Return [X, Y] of the center of cell containing provided text 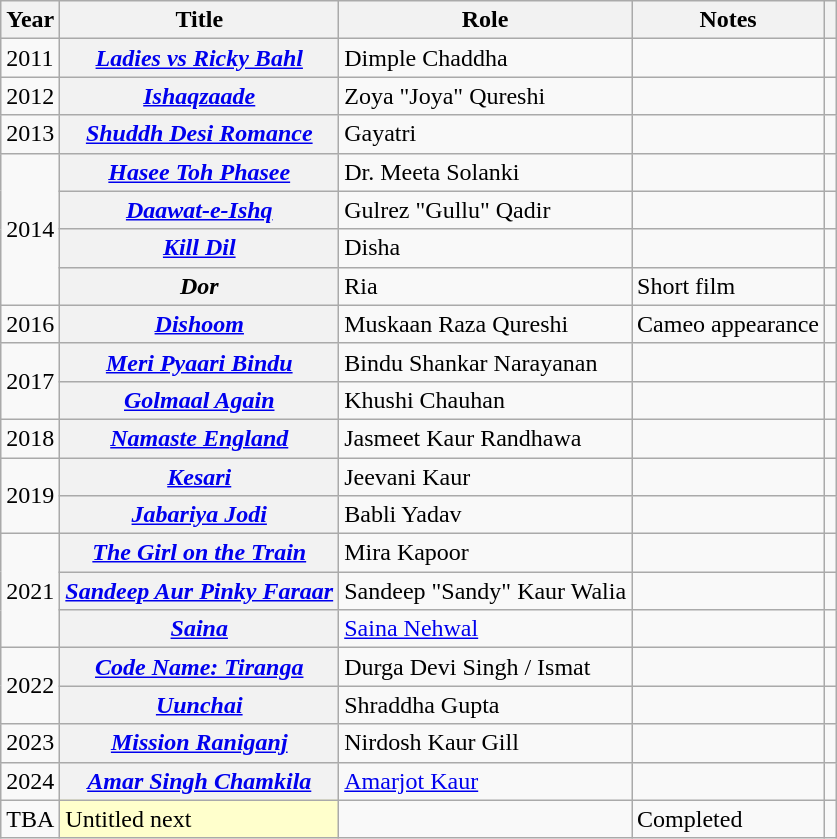
Saina [200, 629]
Mira Kapoor [486, 553]
Sandeep Aur Pinky Faraar [200, 591]
Title [200, 20]
Uunchai [200, 705]
2013 [30, 134]
Amar Singh Chamkila [200, 781]
Golmaal Again [200, 400]
Khushi Chauhan [486, 400]
Sandeep "Sandy" Kaur Walia [486, 591]
Code Name: Tiranga [200, 667]
Dishoom [200, 324]
2024 [30, 781]
2022 [30, 686]
Saina Nehwal [486, 629]
Shuddh Desi Romance [200, 134]
Zoya "Joya" Qureshi [486, 96]
Jeevani Kaur [486, 477]
2018 [30, 438]
2019 [30, 496]
Completed [728, 819]
Hasee Toh Phasee [200, 172]
Durga Devi Singh / Ismat [486, 667]
Muskaan Raza Qureshi [486, 324]
Ishaqzaade [200, 96]
Mission Raniganj [200, 743]
Dr. Meeta Solanki [486, 172]
Gayatri [486, 134]
2011 [30, 58]
Kesari [200, 477]
Gulrez "Gullu" Qadir [486, 210]
Year [30, 20]
Namaste England [200, 438]
Notes [728, 20]
Jasmeet Kaur Randhawa [486, 438]
2012 [30, 96]
Bindu Shankar Narayanan [486, 362]
Ria [486, 286]
The Girl on the Train [200, 553]
Dimple Chaddha [486, 58]
Daawat-e-Ishq [200, 210]
2021 [30, 591]
Meri Pyaari Bindu [200, 362]
Role [486, 20]
2023 [30, 743]
Ladies vs Ricky Bahl [200, 58]
2014 [30, 229]
TBA [30, 819]
Untitled next [200, 819]
Cameo appearance [728, 324]
2017 [30, 381]
Babli Yadav [486, 515]
Jabariya Jodi [200, 515]
Dor [200, 286]
Shraddha Gupta [486, 705]
Disha [486, 248]
Short film [728, 286]
2016 [30, 324]
Kill Dil [200, 248]
Amarjot Kaur [486, 781]
Nirdosh Kaur Gill [486, 743]
